Return the [X, Y] coordinate for the center point of the cell that contains the specified text.  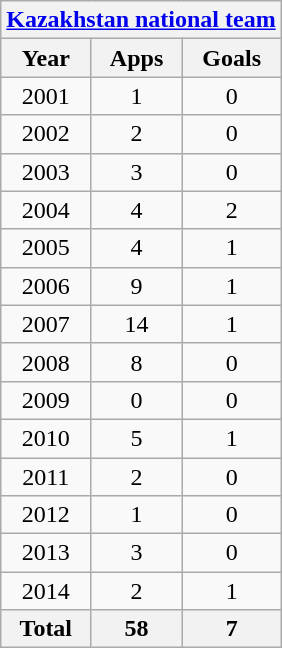
2012 [46, 515]
8 [136, 362]
2001 [46, 96]
2002 [46, 134]
Goals [232, 58]
5 [136, 438]
Apps [136, 58]
9 [136, 286]
2010 [46, 438]
2007 [46, 324]
2003 [46, 172]
2011 [46, 477]
2006 [46, 286]
Kazakhstan national team [141, 20]
2013 [46, 553]
Total [46, 629]
Year [46, 58]
58 [136, 629]
14 [136, 324]
7 [232, 629]
2008 [46, 362]
2005 [46, 248]
2009 [46, 400]
2014 [46, 591]
2004 [46, 210]
